For the text-containing cell, return its midpoint in [X, Y] coordinate format. 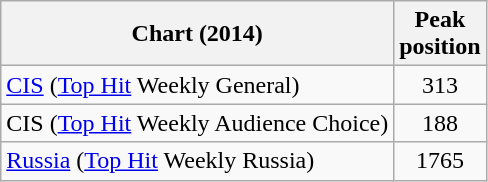
Russia (Top Hit Weekly Russia) [198, 161]
Chart (2014) [198, 34]
313 [440, 85]
188 [440, 123]
CIS (Top Hit Weekly Audience Choice) [198, 123]
1765 [440, 161]
CIS (Top Hit Weekly General) [198, 85]
Peakposition [440, 34]
